Find where the given text appears and provide that cell's center as (x, y) coordinate. 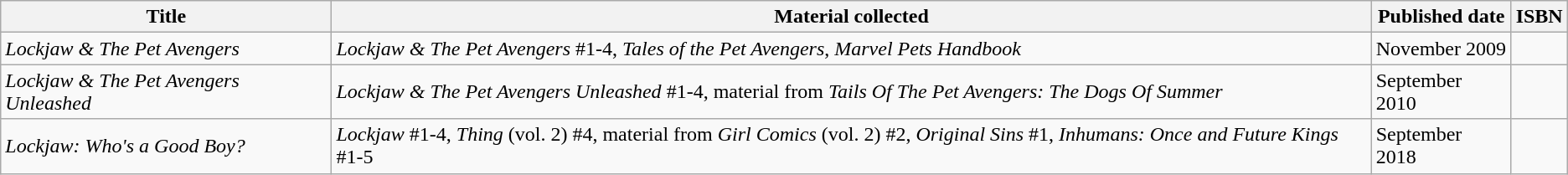
November 2009 (1441, 49)
Published date (1441, 17)
Lockjaw & The Pet Avengers #1-4, Tales of the Pet Avengers, Marvel Pets Handbook (851, 49)
Lockjaw: Who's a Good Boy? (166, 146)
Lockjaw #1-4, Thing (vol. 2) #4, material from Girl Comics (vol. 2) #2, Original Sins #1, Inhumans: Once and Future Kings #1-5 (851, 146)
September 2010 (1441, 92)
Lockjaw & The Pet Avengers (166, 49)
Title (166, 17)
Lockjaw & The Pet Avengers Unleashed #1-4, material from Tails Of The Pet Avengers: The Dogs Of Summer (851, 92)
Material collected (851, 17)
September 2018 (1441, 146)
ISBN (1540, 17)
Lockjaw & The Pet Avengers Unleashed (166, 92)
